Provide the [X, Y] coordinate of the cell's center where the given text is located.  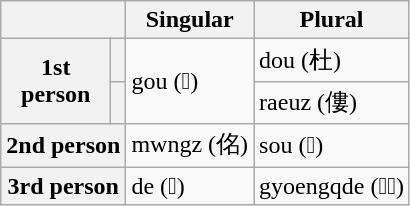
mwngz (佲) [190, 146]
2nd person [64, 146]
dou (杜) [332, 60]
gyoengqde (𬾀𬿇) [332, 185]
1stperson [56, 82]
raeuz (僂) [332, 102]
Singular [190, 20]
Plural [332, 20]
de (𬿇) [190, 185]
3rd person [64, 185]
sou (𠈅) [332, 146]
gou (𭆸) [190, 82]
